Return [x, y] of the center of cell containing provided text 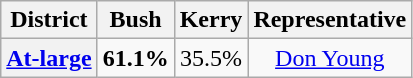
District [49, 20]
Representative [330, 20]
At-large [49, 58]
Don Young [330, 58]
61.1% [136, 58]
35.5% [211, 58]
Kerry [211, 20]
Bush [136, 20]
